Identify which cell holds the provided text, then report its (X, Y) central coordinate. 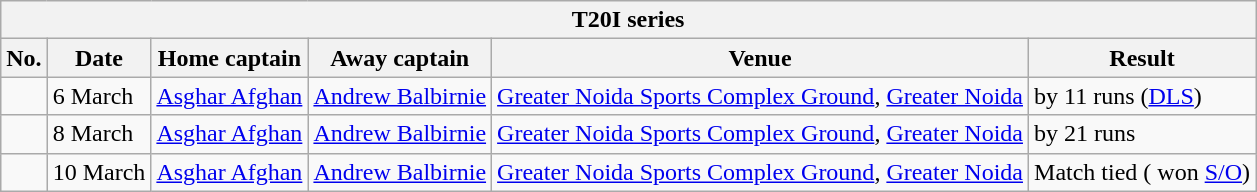
Date (99, 58)
6 March (99, 96)
8 March (99, 134)
Venue (760, 58)
Match tied ( won S/O) (1142, 172)
by 21 runs (1142, 134)
Home captain (230, 58)
Away captain (400, 58)
10 March (99, 172)
by 11 runs (DLS) (1142, 96)
Result (1142, 58)
No. (24, 58)
T20I series (628, 20)
